Capture the cell that displays the provided text and extract its [x, y] central coordinate. 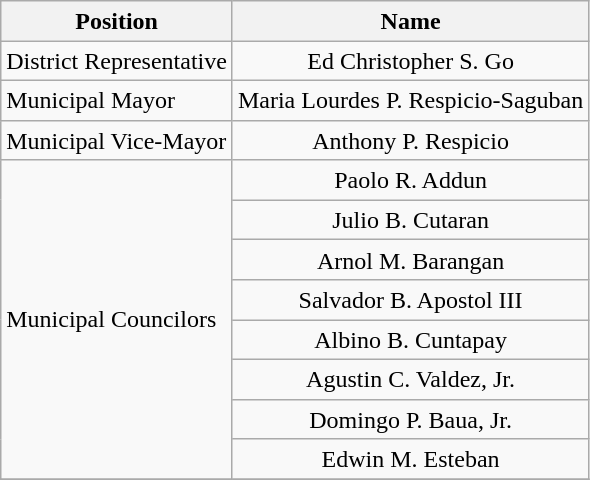
Position [117, 21]
Municipal Vice-Mayor [117, 140]
Anthony P. Respicio [410, 140]
District Representative [117, 61]
Salvador B. Apostol III [410, 300]
Arnol M. Barangan [410, 260]
Municipal Councilors [117, 320]
Domingo P. Baua, Jr. [410, 419]
Albino B. Cuntapay [410, 340]
Agustin C. Valdez, Jr. [410, 379]
Julio B. Cutaran [410, 220]
Maria Lourdes P. Respicio-Saguban [410, 100]
Paolo R. Addun [410, 180]
Ed Christopher S. Go [410, 61]
Municipal Mayor [117, 100]
Edwin M. Esteban [410, 459]
Name [410, 21]
